Search for the cell housing the specified text and yield its (X, Y) center coordinate. 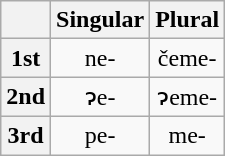
ne- (100, 58)
ɂeme- (188, 97)
ɂe- (100, 97)
Singular (100, 20)
pe- (100, 135)
2nd (26, 97)
me- (188, 135)
1st (26, 58)
čeme- (188, 58)
3rd (26, 135)
Plural (188, 20)
